Output the [x, y] coordinate of the center of the cell containing the given text.  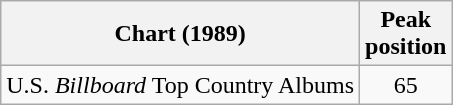
Peakposition [406, 34]
U.S. Billboard Top Country Albums [180, 85]
Chart (1989) [180, 34]
65 [406, 85]
